Locate the cell with the specified text and output its (x, y) center coordinate. 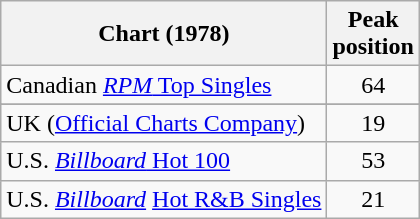
Canadian RPM Top Singles (164, 85)
21 (373, 199)
U.S. Billboard Hot R&B Singles (164, 199)
Chart (1978) (164, 34)
UK (Official Charts Company) (164, 123)
U.S. Billboard Hot 100 (164, 161)
64 (373, 85)
Peakposition (373, 34)
19 (373, 123)
53 (373, 161)
